Extract the (x, y) coordinate from the center of the cell holding the provided text.  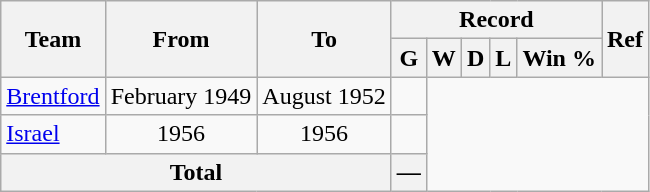
Ref (626, 39)
February 1949 (181, 96)
August 1952 (324, 96)
G (408, 58)
Record (496, 20)
L (504, 58)
Total (196, 172)
Israel (53, 134)
Brentford (53, 96)
Win % (560, 58)
From (181, 39)
Team (53, 39)
To (324, 39)
D (475, 58)
W (444, 58)
— (408, 172)
